Search for the cell housing the specified text and yield its (X, Y) center coordinate. 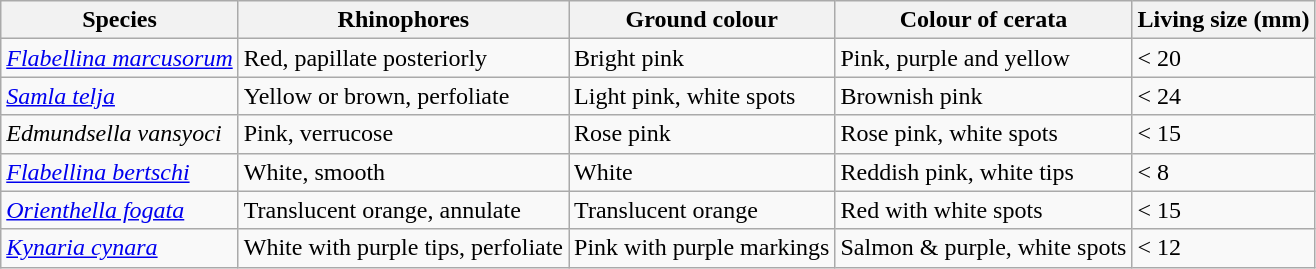
Translucent orange (702, 210)
White (702, 172)
Rose pink, white spots (984, 134)
Red, papillate posteriorly (403, 58)
Orienthella fogata (120, 210)
Reddish pink, white tips (984, 172)
Kynaria cynara (120, 248)
Flabellina marcusorum (120, 58)
Ground colour (702, 20)
Rose pink (702, 134)
< 12 (1224, 248)
Yellow or brown, perfoliate (403, 96)
Colour of cerata (984, 20)
Light pink, white spots (702, 96)
< 8 (1224, 172)
White, smooth (403, 172)
Flabellina bertschi (120, 172)
Pink, verrucose (403, 134)
< 24 (1224, 96)
Samla telja (120, 96)
Living size (mm) (1224, 20)
Translucent orange, annulate (403, 210)
Pink with purple markings (702, 248)
Salmon & purple, white spots (984, 248)
< 20 (1224, 58)
Pink, purple and yellow (984, 58)
Rhinophores (403, 20)
Brownish pink (984, 96)
White with purple tips, perfoliate (403, 248)
Red with white spots (984, 210)
Edmundsella vansyoci (120, 134)
Species (120, 20)
Bright pink (702, 58)
